Capture the cell that displays the provided text and extract its (X, Y) central coordinate. 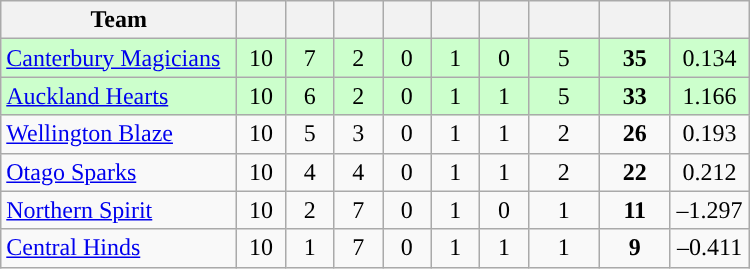
Otago Sparks (119, 172)
11 (634, 210)
Northern Spirit (119, 210)
3 (358, 134)
0.134 (710, 58)
35 (634, 58)
0.193 (710, 134)
22 (634, 172)
6 (310, 96)
26 (634, 134)
Wellington Blaze (119, 134)
Central Hinds (119, 248)
9 (634, 248)
Auckland Hearts (119, 96)
0.212 (710, 172)
1.166 (710, 96)
–1.297 (710, 210)
33 (634, 96)
–0.411 (710, 248)
Team (119, 20)
Canterbury Magicians (119, 58)
